Provide the (X, Y) coordinate of the cell's center where the given text is located.  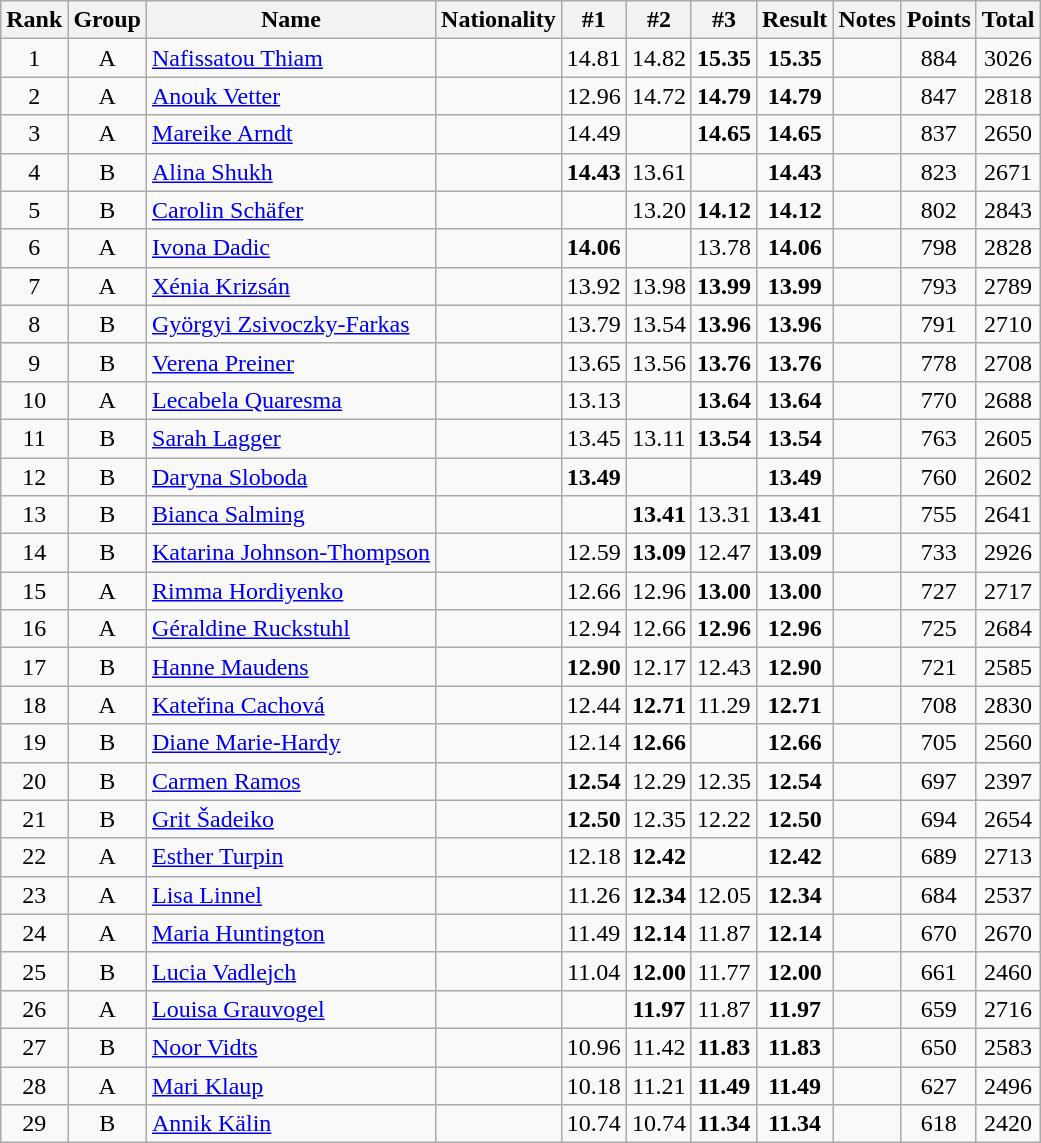
21 (34, 819)
Annik Kälin (292, 1124)
1 (34, 58)
Grit Šadeiko (292, 819)
Rimma Hordiyenko (292, 591)
#3 (724, 20)
26 (34, 1009)
760 (938, 477)
697 (938, 781)
7 (34, 286)
13.79 (594, 324)
2713 (1008, 857)
2460 (1008, 971)
823 (938, 172)
12.59 (594, 553)
2670 (1008, 933)
13.92 (594, 286)
11.42 (658, 1047)
12.18 (594, 857)
Verena Preiner (292, 362)
Esther Turpin (292, 857)
2583 (1008, 1047)
763 (938, 438)
2420 (1008, 1124)
2926 (1008, 553)
684 (938, 895)
661 (938, 971)
Carolin Schäfer (292, 210)
2537 (1008, 895)
694 (938, 819)
Noor Vidts (292, 1047)
Mari Klaup (292, 1085)
12.05 (724, 895)
15 (34, 591)
725 (938, 629)
2843 (1008, 210)
14.82 (658, 58)
Diane Marie-Hardy (292, 743)
721 (938, 667)
2605 (1008, 438)
13.78 (724, 248)
13.11 (658, 438)
Hanne Maudens (292, 667)
12.94 (594, 629)
12.29 (658, 781)
2828 (1008, 248)
2688 (1008, 400)
847 (938, 96)
755 (938, 515)
Group (108, 20)
24 (34, 933)
11 (34, 438)
Kateřina Cachová (292, 705)
14.72 (658, 96)
Result (794, 20)
11.26 (594, 895)
12.44 (594, 705)
2585 (1008, 667)
733 (938, 553)
705 (938, 743)
2654 (1008, 819)
10 (34, 400)
802 (938, 210)
627 (938, 1085)
10.96 (594, 1047)
11.29 (724, 705)
28 (34, 1085)
11.21 (658, 1085)
Györgyi Zsivoczky-Farkas (292, 324)
16 (34, 629)
13.13 (594, 400)
5 (34, 210)
793 (938, 286)
Alina Shukh (292, 172)
27 (34, 1047)
Ivona Dadic (292, 248)
Louisa Grauvogel (292, 1009)
11.77 (724, 971)
2830 (1008, 705)
8 (34, 324)
12.17 (658, 667)
14.49 (594, 134)
12.47 (724, 553)
13.31 (724, 515)
2708 (1008, 362)
3 (34, 134)
Carmen Ramos (292, 781)
10.18 (594, 1085)
837 (938, 134)
2641 (1008, 515)
Maria Huntington (292, 933)
2496 (1008, 1085)
727 (938, 591)
14 (34, 553)
18 (34, 705)
9 (34, 362)
2 (34, 96)
618 (938, 1124)
2716 (1008, 1009)
12.43 (724, 667)
13 (34, 515)
Rank (34, 20)
708 (938, 705)
13.56 (658, 362)
798 (938, 248)
650 (938, 1047)
Total (1008, 20)
2671 (1008, 172)
12.22 (724, 819)
2560 (1008, 743)
670 (938, 933)
2717 (1008, 591)
884 (938, 58)
2818 (1008, 96)
2684 (1008, 629)
20 (34, 781)
Daryna Sloboda (292, 477)
4 (34, 172)
Bianca Salming (292, 515)
2650 (1008, 134)
13.45 (594, 438)
2789 (1008, 286)
659 (938, 1009)
Nafissatou Thiam (292, 58)
6 (34, 248)
13.65 (594, 362)
13.98 (658, 286)
2397 (1008, 781)
770 (938, 400)
12 (34, 477)
17 (34, 667)
Géraldine Ruckstuhl (292, 629)
#2 (658, 20)
25 (34, 971)
19 (34, 743)
Lucia Vadlejch (292, 971)
Mareike Arndt (292, 134)
29 (34, 1124)
778 (938, 362)
Katarina Johnson-Thompson (292, 553)
Points (938, 20)
Sarah Lagger (292, 438)
23 (34, 895)
22 (34, 857)
Name (292, 20)
11.04 (594, 971)
13.61 (658, 172)
Lisa Linnel (292, 895)
13.20 (658, 210)
Nationality (499, 20)
#1 (594, 20)
689 (938, 857)
Notes (867, 20)
14.81 (594, 58)
2710 (1008, 324)
Anouk Vetter (292, 96)
Xénia Krizsán (292, 286)
Lecabela Quaresma (292, 400)
3026 (1008, 58)
2602 (1008, 477)
791 (938, 324)
